Pinpoint the cell where the given text exists, returning its [X, Y] midpoint coordinate. 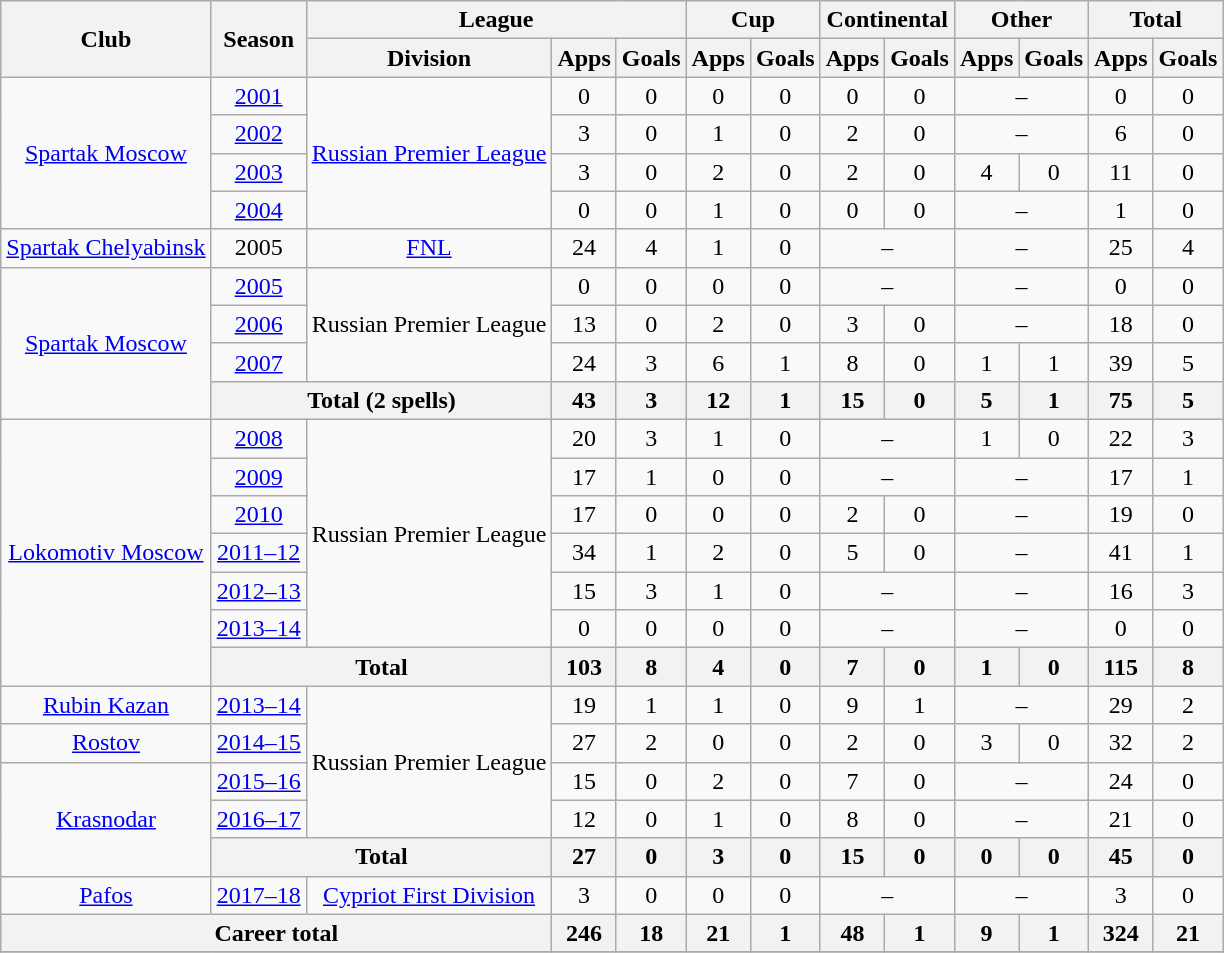
Total (2 spells) [382, 400]
45 [1121, 857]
48 [852, 933]
Lokomotiv Moscow [106, 552]
Rostov [106, 743]
41 [1121, 553]
2008 [258, 438]
2011–12 [258, 553]
29 [1121, 705]
75 [1121, 400]
39 [1121, 362]
Season [258, 39]
2012–13 [258, 591]
25 [1121, 248]
Career total [276, 933]
2014–15 [258, 743]
Rubin Kazan [106, 705]
34 [584, 553]
Continental [887, 20]
FNL [429, 248]
Club [106, 39]
League [496, 20]
103 [584, 667]
32 [1121, 743]
2004 [258, 210]
246 [584, 933]
324 [1121, 933]
2017–18 [258, 895]
2007 [258, 362]
11 [1121, 172]
Cup [753, 20]
2016–17 [258, 819]
2009 [258, 477]
Pafos [106, 895]
115 [1121, 667]
16 [1121, 591]
Spartak Chelyabinsk [106, 248]
2001 [258, 96]
Other [1021, 20]
Division [429, 58]
Cypriot First Division [429, 895]
Krasnodar [106, 819]
2006 [258, 324]
22 [1121, 438]
2015–16 [258, 781]
13 [584, 324]
2003 [258, 172]
2010 [258, 515]
20 [584, 438]
2002 [258, 134]
43 [584, 400]
